Find where the given text appears and provide that cell's center as (x, y) coordinate. 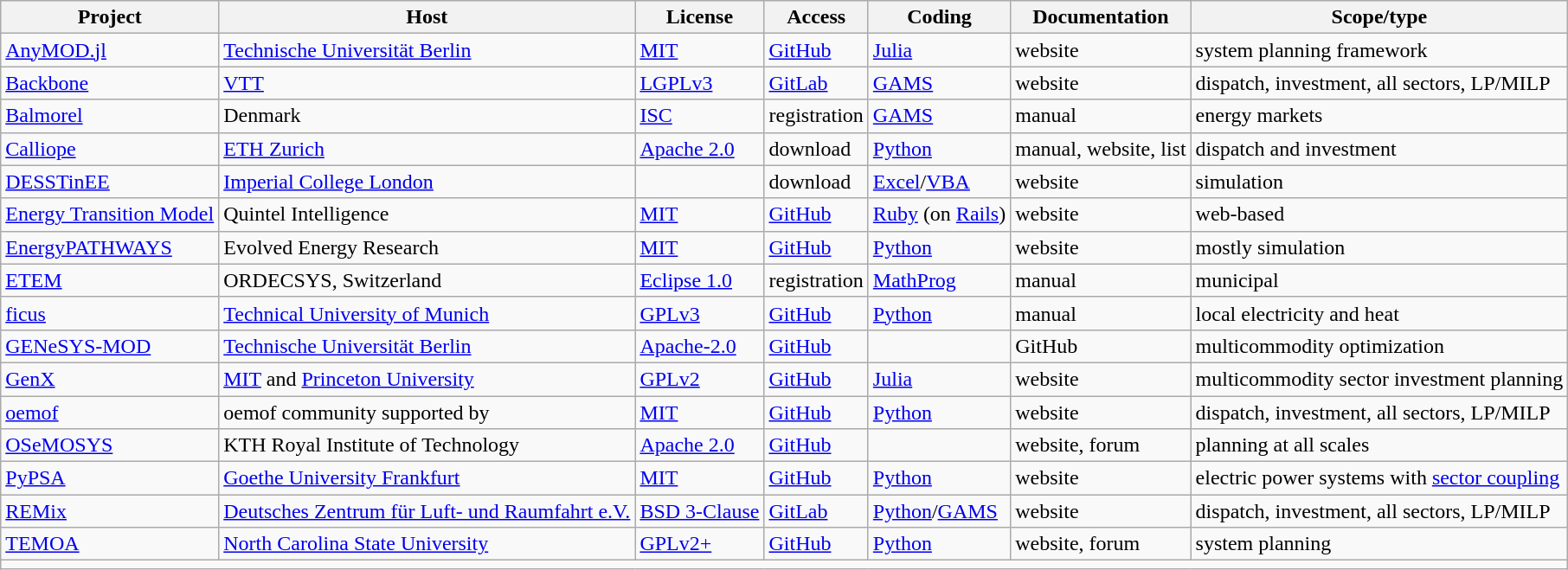
ETH Zurich (427, 149)
Quintel Intelligence (427, 215)
OSeMOSYS (110, 445)
North Carolina State University (427, 544)
Technical University of Munich (427, 313)
manual, website, list (1101, 149)
VTT (427, 83)
Calliope (110, 149)
Denmark (427, 116)
ISC (699, 116)
GPLv2 (699, 379)
multicommodity optimization (1379, 346)
LGPLv3 (699, 83)
Goethe University Frankfurt (427, 478)
electric power systems with sector coupling (1379, 478)
Coding (939, 17)
GPLv3 (699, 313)
Energy Transition Model (110, 215)
License (699, 17)
ETEM (110, 280)
system planning framework (1379, 50)
MathProg (939, 280)
web-based (1379, 215)
dispatch and investment (1379, 149)
Apache-2.0 (699, 346)
Access (816, 17)
energy markets (1379, 116)
Eclipse 1.0 (699, 280)
GenX (110, 379)
EnergyPATHWAYS (110, 247)
Scope/type (1379, 17)
planning at all scales (1379, 445)
ORDECSYS, Switzerland (427, 280)
Host (427, 17)
Evolved Energy Research (427, 247)
municipal (1379, 280)
Python/GAMS (939, 511)
Backbone (110, 83)
MIT and Princeton University (427, 379)
GENeSYS-MOD (110, 346)
ficus (110, 313)
Deutsches Zentrum für Luft- und Raumfahrt e.V. (427, 511)
Imperial College London (427, 182)
multicommodity sector investment planning (1379, 379)
GPLv2+ (699, 544)
Ruby (on Rails) (939, 215)
Project (110, 17)
oemof (110, 413)
mostly simulation (1379, 247)
TEMOA (110, 544)
AnyMOD.jl (110, 50)
Excel/VBA (939, 182)
BSD 3-Clause (699, 511)
REMix (110, 511)
KTH Royal Institute of Technology (427, 445)
PyPSA (110, 478)
Balmorel (110, 116)
local electricity and heat (1379, 313)
oemof community supported by (427, 413)
system planning (1379, 544)
DESSTinEE (110, 182)
simulation (1379, 182)
Documentation (1101, 17)
